For the text-containing cell, return its midpoint in (X, Y) coordinate format. 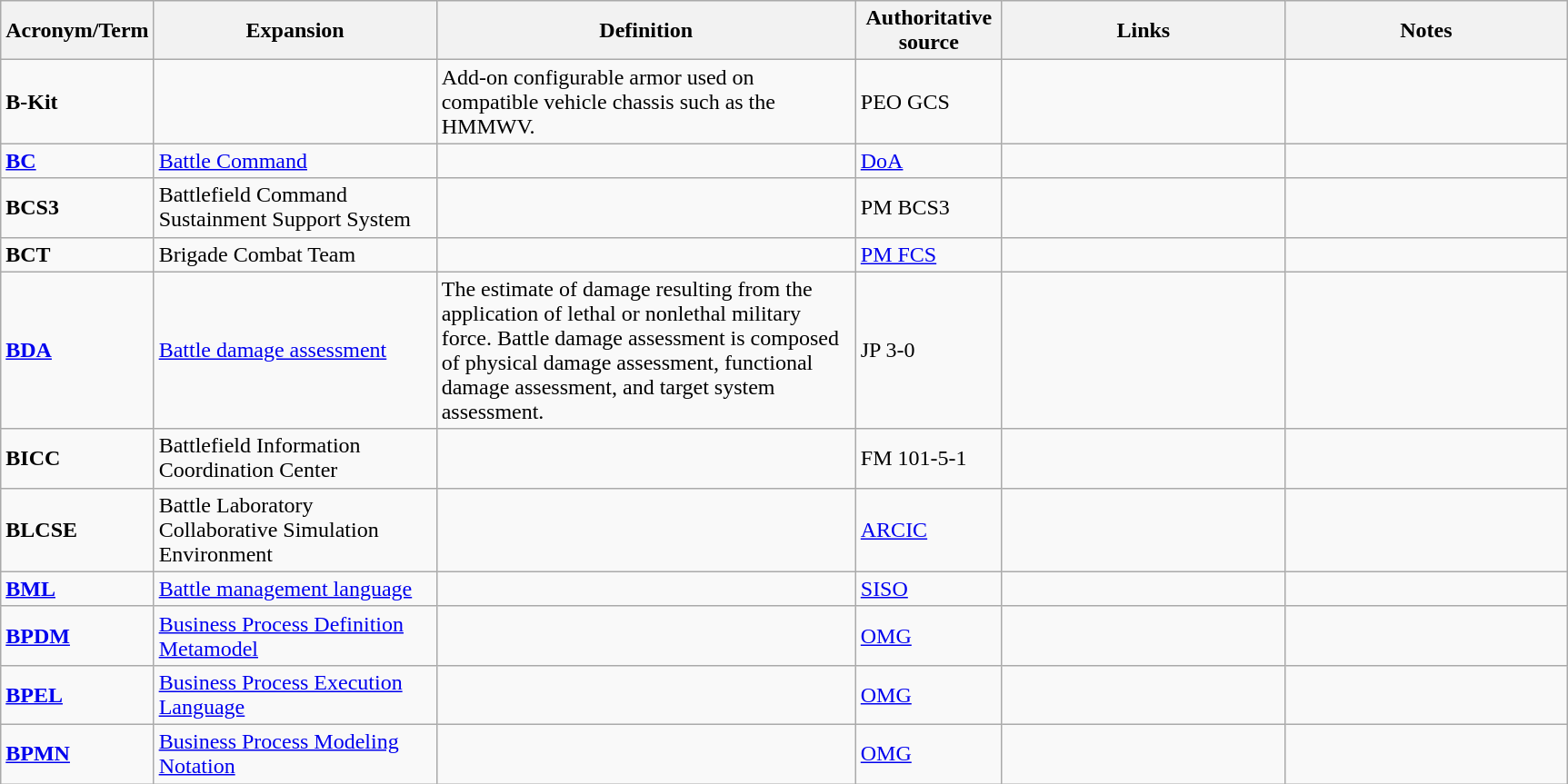
Add-on configurable armor used on compatible vehicle chassis such as the HMMWV. (645, 102)
BCT (77, 254)
Battle Laboratory Collaborative Simulation Environment (295, 530)
SISO (929, 589)
Business Process Modeling Notation (295, 754)
BCS3 (77, 207)
Authoritative source (929, 31)
Battle management language (295, 589)
BPDM (77, 636)
BLCSE (77, 530)
JP 3-0 (929, 351)
ARCIC (929, 530)
PM FCS (929, 254)
Battle Command (295, 161)
BDA (77, 351)
BML (77, 589)
Battlefield Information Coordination Center (295, 458)
Links (1144, 31)
Expansion (295, 31)
BICC (77, 458)
Battle damage assessment (295, 351)
FM 101-5-1 (929, 458)
PEO GCS (929, 102)
BPEL (77, 694)
Business Process Execution Language (295, 694)
Notes (1425, 31)
B-Kit (77, 102)
Definition (645, 31)
Battlefield Command Sustainment Support System (295, 207)
Brigade Combat Team (295, 254)
PM BCS3 (929, 207)
Acronym/Term (77, 31)
BC (77, 161)
Business Process Definition Metamodel (295, 636)
DoA (929, 161)
BPMN (77, 754)
